For the text-containing cell, return its midpoint in [X, Y] coordinate format. 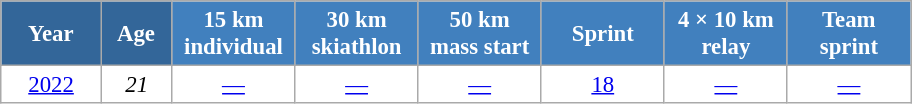
Age [136, 34]
2022 [52, 85]
Year [52, 34]
4 × 10 km relay [726, 34]
21 [136, 85]
50 km mass start [480, 34]
30 km skiathlon [356, 34]
15 km individual [234, 34]
18 [602, 85]
Team sprint [848, 34]
Sprint [602, 34]
